Pinpoint the cell where the given text exists, returning its (x, y) midpoint coordinate. 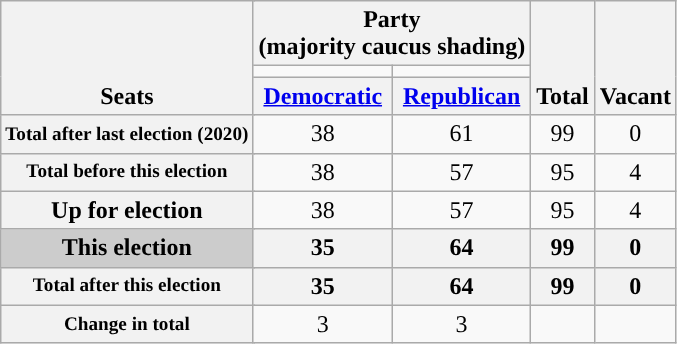
This election (127, 248)
Total after last election (2020) (127, 134)
Vacant (635, 58)
Seats (127, 58)
Democratic (323, 96)
61 (461, 134)
Party (majority caucus shading) (392, 34)
Republican (461, 96)
Total (563, 58)
Up for election (127, 210)
Change in total (127, 324)
Total after this election (127, 286)
Total before this election (127, 172)
